Search for the cell housing the specified text and yield its (x, y) center coordinate. 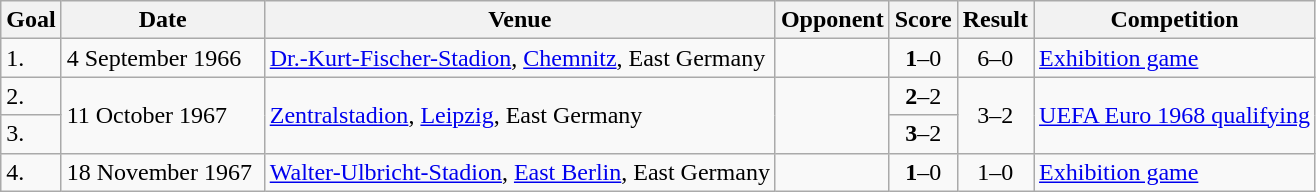
Venue (520, 20)
2. (31, 96)
Result (995, 20)
Date (162, 20)
Dr.-Kurt-Fischer-Stadion, Chemnitz, East Germany (520, 58)
Zentralstadion, Leipzig, East Germany (520, 115)
11 October 1967 (162, 115)
Score (923, 20)
4. (31, 172)
Competition (1175, 20)
6–0 (995, 58)
2–2 (923, 96)
Goal (31, 20)
Opponent (832, 20)
18 November 1967 (162, 172)
3. (31, 134)
Walter-Ulbricht-Stadion, East Berlin, East Germany (520, 172)
4 September 1966 (162, 58)
UEFA Euro 1968 qualifying (1175, 115)
1. (31, 58)
